Search for the cell housing the specified text and yield its [X, Y] center coordinate. 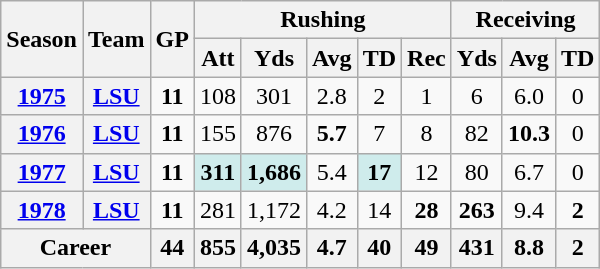
8.8 [528, 248]
8 [427, 134]
311 [218, 172]
1978 [42, 210]
12 [427, 172]
17 [379, 172]
1 [427, 96]
2.8 [332, 96]
Career [76, 248]
6 [476, 96]
10.3 [528, 134]
4,035 [274, 248]
Rec [427, 58]
301 [274, 96]
44 [172, 248]
1975 [42, 96]
Team [116, 39]
1977 [42, 172]
855 [218, 248]
4.7 [332, 248]
40 [379, 248]
6.7 [528, 172]
Season [42, 39]
1,686 [274, 172]
5.7 [332, 134]
1976 [42, 134]
431 [476, 248]
155 [218, 134]
6.0 [528, 96]
Att [218, 58]
7 [379, 134]
GP [172, 39]
82 [476, 134]
28 [427, 210]
1,172 [274, 210]
281 [218, 210]
108 [218, 96]
4.2 [332, 210]
5.4 [332, 172]
9.4 [528, 210]
Rushing [322, 20]
80 [476, 172]
876 [274, 134]
14 [379, 210]
263 [476, 210]
Receiving [526, 20]
49 [427, 248]
